Find where the given text appears and provide that cell's center as (X, Y) coordinate. 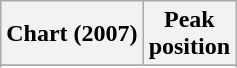
Peakposition (189, 34)
Chart (2007) (72, 34)
